Determine the (X, Y) coordinate at the center of the cell enclosing the given text.  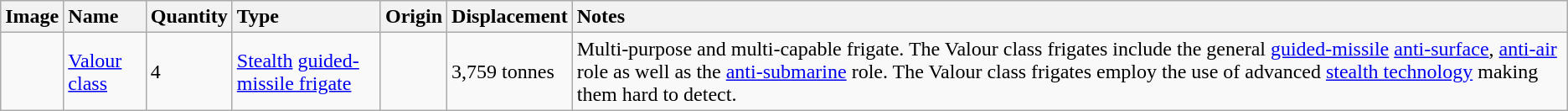
Name (105, 17)
Notes (1070, 17)
Stealth guided-missile frigate (307, 71)
3,759 tonnes (510, 71)
Displacement (510, 17)
Type (307, 17)
Image (32, 17)
Quantity (189, 17)
4 (189, 71)
Origin (414, 17)
Valour class (105, 71)
